Extract the (X, Y) coordinate from the center of the cell holding the provided text.  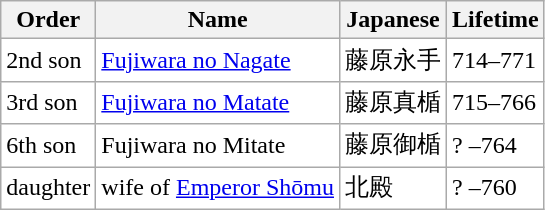
3rd son (48, 102)
藤原真楯 (392, 102)
藤原永手 (392, 60)
北殿 (392, 188)
? –760 (496, 188)
Lifetime (496, 20)
714–771 (496, 60)
Japanese (392, 20)
? –764 (496, 146)
daughter (48, 188)
Name (218, 20)
715–766 (496, 102)
6th son (48, 146)
Order (48, 20)
Fujiwara no Nagate (218, 60)
Fujiwara no Matate (218, 102)
2nd son (48, 60)
藤原御楯 (392, 146)
Fujiwara no Mitate (218, 146)
wife of Emperor Shōmu (218, 188)
